For the text-containing cell, return its midpoint in (X, Y) coordinate format. 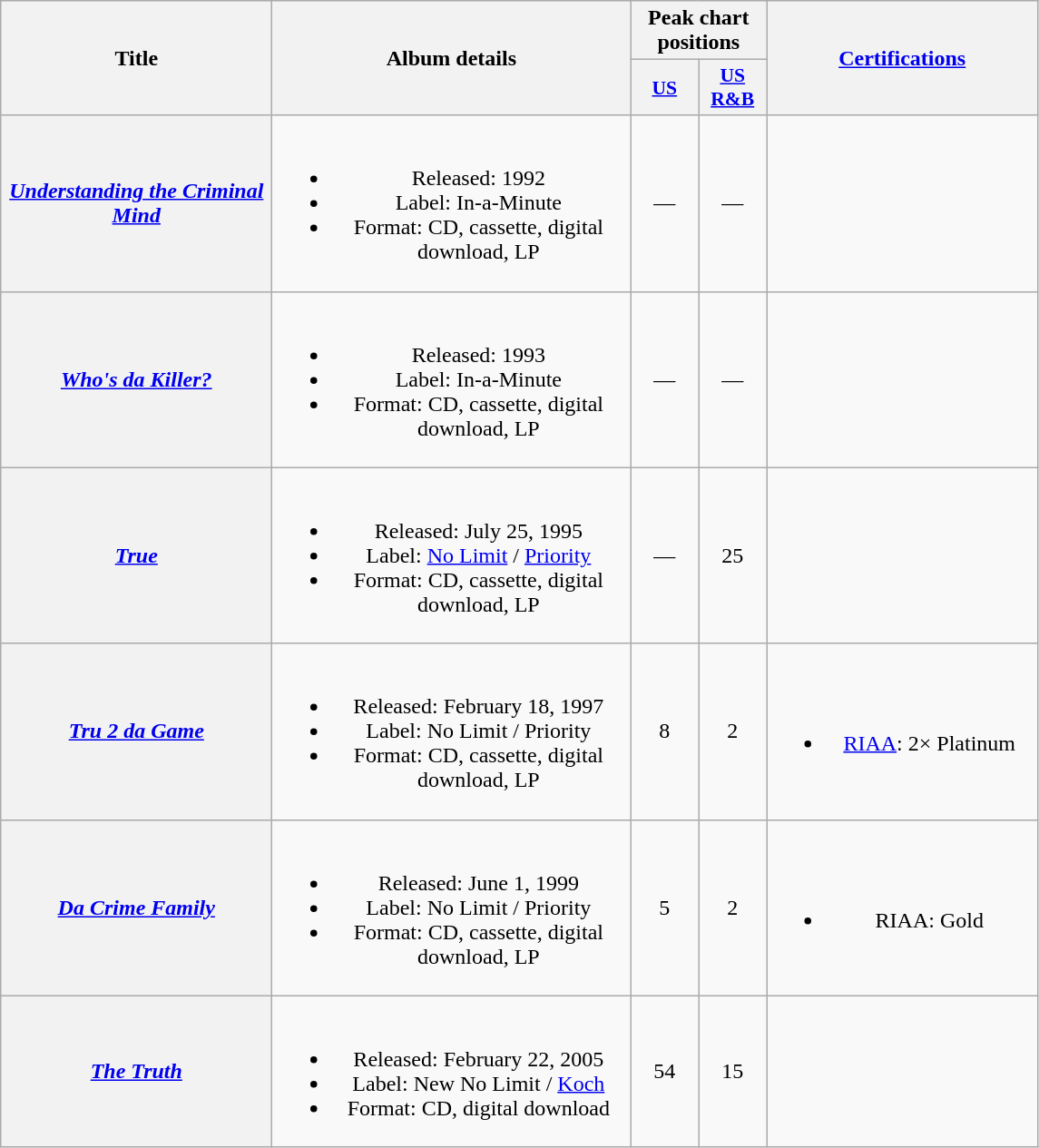
Released: 1992Label: In-a-MinuteFormat: CD, cassette, digital download, LP (452, 203)
Who's da Killer? (136, 379)
5 (664, 908)
25 (733, 555)
Released: June 1, 1999Label: No Limit / PriorityFormat: CD, cassette, digital download, LP (452, 908)
Title (136, 58)
Understanding the Criminal Mind (136, 203)
8 (664, 731)
Tru 2 da Game (136, 731)
Released: 1993Label: In-a-MinuteFormat: CD, cassette, digital download, LP (452, 379)
Da Crime Family (136, 908)
15 (733, 1071)
Released: July 25, 1995Label: No Limit / PriorityFormat: CD, cassette, digital download, LP (452, 555)
54 (664, 1071)
Album details (452, 58)
Released: February 22, 2005Label: New No Limit / KochFormat: CD, digital download (452, 1071)
US R&B (733, 87)
Certifications (902, 58)
RIAA: 2× Platinum (902, 731)
US (664, 87)
Released: February 18, 1997Label: No Limit / PriorityFormat: CD, cassette, digital download, LP (452, 731)
The Truth (136, 1071)
Peak chart positions (699, 31)
RIAA: Gold (902, 908)
True (136, 555)
